Return the [x, y] coordinate for the center point of the cell that contains the specified text.  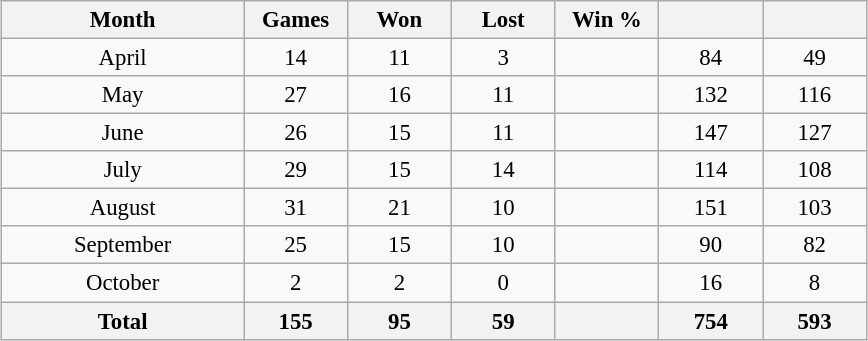
September [123, 245]
May [123, 95]
26 [296, 133]
8 [815, 283]
116 [815, 95]
Lost [503, 20]
754 [711, 321]
April [123, 57]
August [123, 208]
29 [296, 170]
October [123, 283]
108 [815, 170]
147 [711, 133]
82 [815, 245]
June [123, 133]
25 [296, 245]
31 [296, 208]
127 [815, 133]
Month [123, 20]
151 [711, 208]
49 [815, 57]
Win % [607, 20]
95 [399, 321]
84 [711, 57]
132 [711, 95]
155 [296, 321]
27 [296, 95]
114 [711, 170]
July [123, 170]
103 [815, 208]
Games [296, 20]
0 [503, 283]
90 [711, 245]
3 [503, 57]
Total [123, 321]
21 [399, 208]
Won [399, 20]
593 [815, 321]
59 [503, 321]
